Provide the [x, y] coordinate of the cell's center where the given text is located.  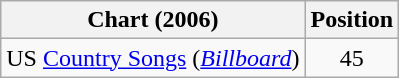
Chart (2006) [153, 20]
Position [352, 20]
US Country Songs (Billboard) [153, 58]
45 [352, 58]
